Locate the cell with the specified text and output its (x, y) center coordinate. 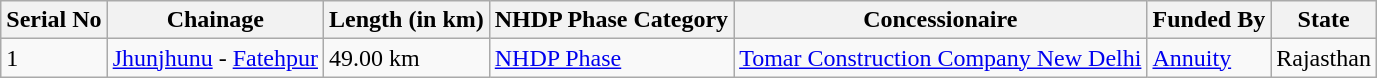
NHDP Phase Category (611, 20)
Chainage (215, 20)
Length (in km) (407, 20)
Rajasthan (1324, 58)
Concessionaire (940, 20)
Serial No (54, 20)
Tomar Construction Company New Delhi (940, 58)
1 (54, 58)
Funded By (1209, 20)
State (1324, 20)
NHDP Phase (611, 58)
49.00 km (407, 58)
Jhunjhunu - Fatehpur (215, 58)
Annuity (1209, 58)
